Locate the cell with the specified text and output its [X, Y] center coordinate. 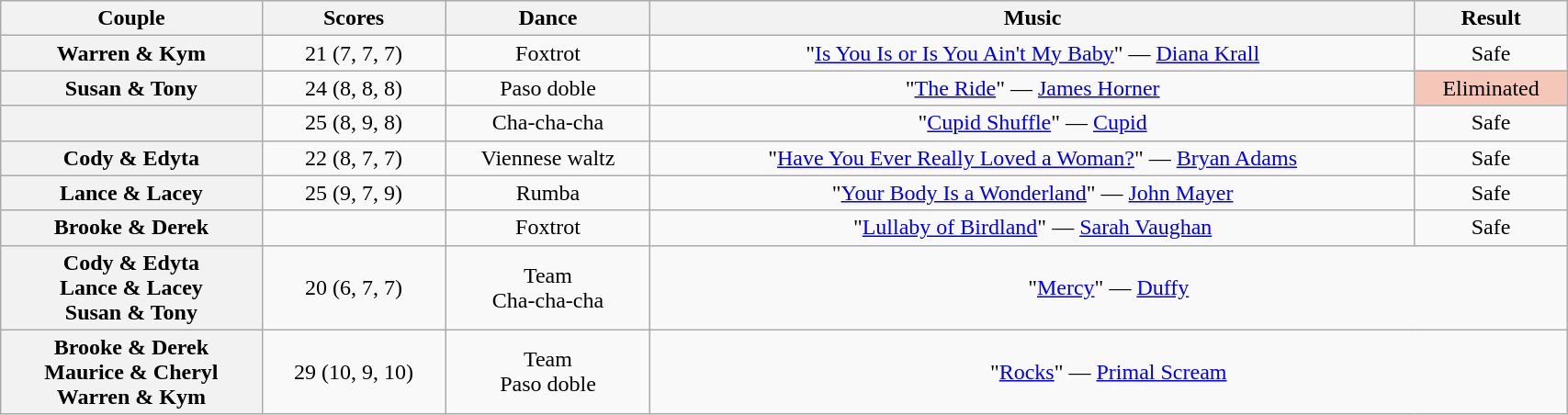
21 (7, 7, 7) [354, 53]
Cody & EdytaLance & LaceySusan & Tony [131, 287]
24 (8, 8, 8) [354, 88]
Music [1032, 18]
Viennese waltz [547, 158]
Eliminated [1490, 88]
TeamPaso doble [547, 372]
25 (9, 7, 9) [354, 193]
"The Ride" — James Horner [1032, 88]
"Is You Is or Is You Ain't My Baby" — Diana Krall [1032, 53]
Warren & Kym [131, 53]
Dance [547, 18]
20 (6, 7, 7) [354, 287]
"Have You Ever Really Loved a Woman?" — Bryan Adams [1032, 158]
Paso doble [547, 88]
Lance & Lacey [131, 193]
22 (8, 7, 7) [354, 158]
Couple [131, 18]
Cha-cha-cha [547, 123]
"Cupid Shuffle" — Cupid [1032, 123]
Brooke & Derek [131, 228]
"Lullaby of Birdland" — Sarah Vaughan [1032, 228]
TeamCha-cha-cha [547, 287]
25 (8, 9, 8) [354, 123]
"Rocks" — Primal Scream [1109, 372]
Scores [354, 18]
Cody & Edyta [131, 158]
Brooke & DerekMaurice & CherylWarren & Kym [131, 372]
"Mercy" — Duffy [1109, 287]
Result [1490, 18]
"Your Body Is a Wonderland" — John Mayer [1032, 193]
Susan & Tony [131, 88]
Rumba [547, 193]
29 (10, 9, 10) [354, 372]
